Search for the cell housing the specified text and yield its (X, Y) center coordinate. 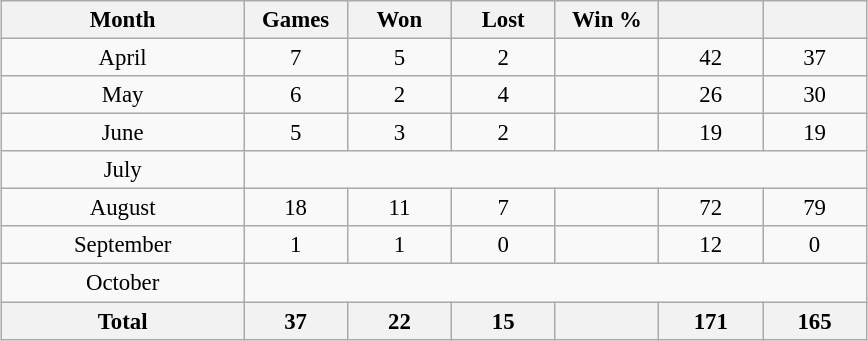
September (123, 245)
Lost (503, 20)
26 (711, 95)
18 (296, 208)
July (123, 170)
Win % (607, 20)
Total (123, 321)
Games (296, 20)
6 (296, 95)
42 (711, 58)
October (123, 283)
72 (711, 208)
4 (503, 95)
August (123, 208)
171 (711, 321)
June (123, 133)
11 (399, 208)
Won (399, 20)
April (123, 58)
15 (503, 321)
3 (399, 133)
May (123, 95)
Month (123, 20)
165 (815, 321)
12 (711, 245)
79 (815, 208)
22 (399, 321)
30 (815, 95)
